Extract the [X, Y] coordinate from the center of the cell holding the provided text.  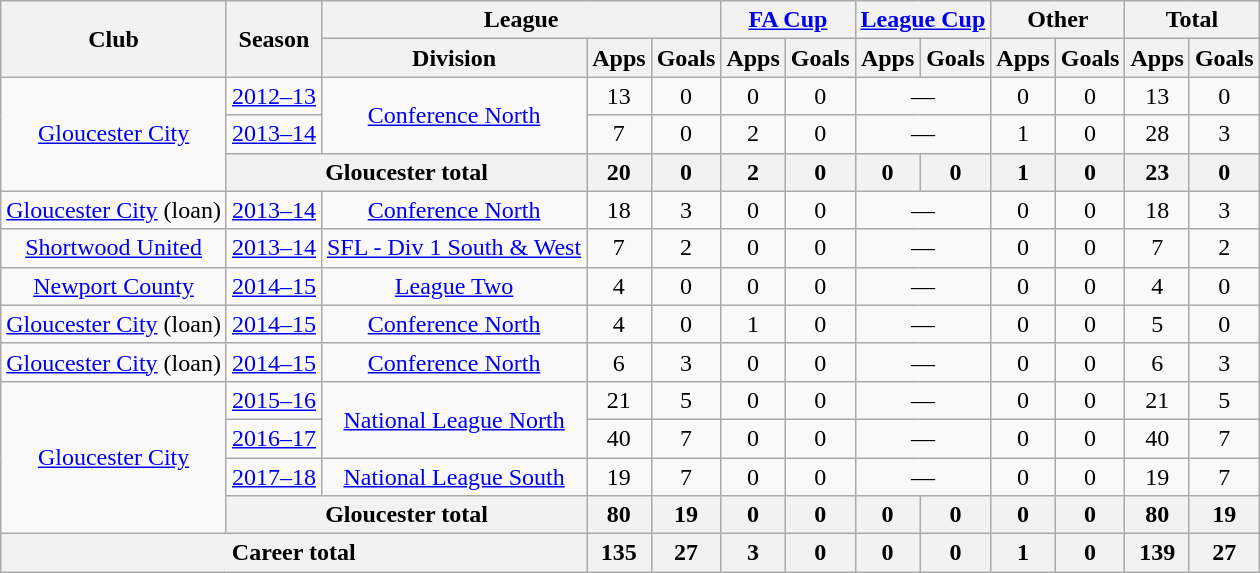
League [520, 20]
League Cup [923, 20]
2017–18 [274, 477]
Career total [294, 553]
Other [1058, 20]
National League South [454, 477]
SFL - Div 1 South & West [454, 248]
Season [274, 39]
Newport County [114, 286]
20 [619, 172]
Shortwood United [114, 248]
Club [114, 39]
28 [1157, 134]
League Two [454, 286]
135 [619, 553]
Division [454, 58]
National League North [454, 419]
2012–13 [274, 96]
Total [1192, 20]
139 [1157, 553]
23 [1157, 172]
FA Cup [788, 20]
2015–16 [274, 400]
2016–17 [274, 438]
